Capture the cell that displays the provided text and extract its (X, Y) central coordinate. 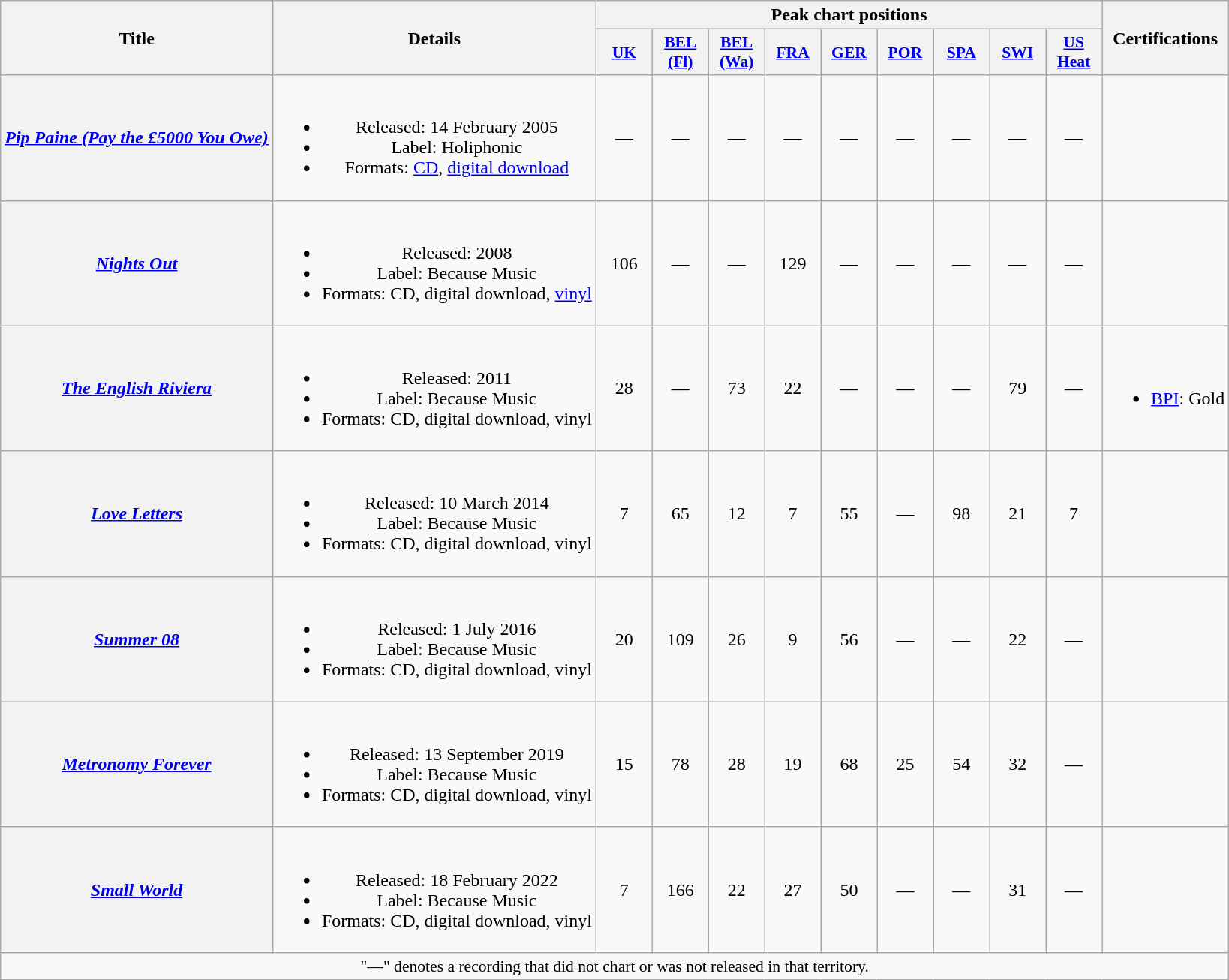
The English Riviera (137, 389)
25 (905, 764)
Peak chart positions (849, 15)
54 (962, 764)
SPA (962, 53)
Metronomy Forever (137, 764)
15 (624, 764)
BEL(Wa) (737, 53)
UK (624, 53)
Released: 13 September 2019Label: Because MusicFormats: CD, digital download, vinyl (434, 764)
56 (849, 639)
21 (1017, 513)
65 (680, 513)
98 (962, 513)
"—" denotes a recording that did not chart or was not released in that territory. (615, 966)
55 (849, 513)
Small World (137, 890)
Nights Out (137, 263)
GER (849, 53)
166 (680, 890)
78 (680, 764)
POR (905, 53)
Released: 2011Label: Because MusicFormats: CD, digital download, vinyl (434, 389)
BPI: Gold (1166, 389)
Details (434, 38)
50 (849, 890)
19 (792, 764)
FRA (792, 53)
27 (792, 890)
109 (680, 639)
73 (737, 389)
68 (849, 764)
Released: 10 March 2014Label: Because MusicFormats: CD, digital download, vinyl (434, 513)
129 (792, 263)
12 (737, 513)
Released: 14 February 2005Label: HoliphonicFormats: CD, digital download (434, 138)
31 (1017, 890)
79 (1017, 389)
Title (137, 38)
26 (737, 639)
Released: 18 February 2022Label: Because MusicFormats: CD, digital download, vinyl (434, 890)
32 (1017, 764)
106 (624, 263)
BEL(Fl) (680, 53)
9 (792, 639)
20 (624, 639)
SWI (1017, 53)
Summer 08 (137, 639)
Released: 1 July 2016Label: Because MusicFormats: CD, digital download, vinyl (434, 639)
Love Letters (137, 513)
Released: 2008Label: Because MusicFormats: CD, digital download, vinyl (434, 263)
Pip Paine (Pay the £5000 You Owe) (137, 138)
USHeat (1074, 53)
Certifications (1166, 38)
